Identify which cell holds the provided text, then report its [x, y] central coordinate. 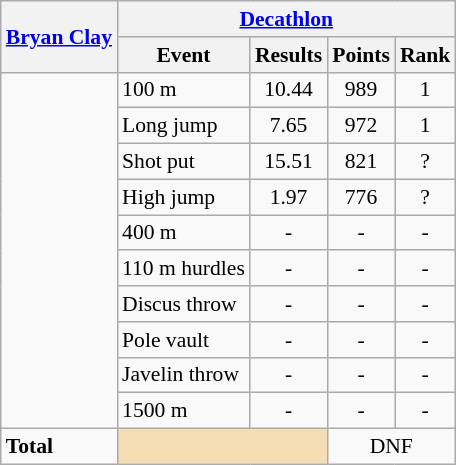
15.51 [288, 162]
400 m [184, 233]
Shot put [184, 162]
821 [361, 162]
Points [361, 55]
Long jump [184, 126]
Discus throw [184, 304]
Pole vault [184, 340]
110 m hurdles [184, 269]
Total [59, 447]
10.44 [288, 90]
Rank [426, 55]
7.65 [288, 126]
Event [184, 55]
100 m [184, 90]
Bryan Clay [59, 36]
DNF [391, 447]
989 [361, 90]
1.97 [288, 197]
High jump [184, 197]
1500 m [184, 411]
776 [361, 197]
Decathlon [286, 19]
972 [361, 126]
Results [288, 55]
Javelin throw [184, 375]
